Provide the [X, Y] coordinate of the cell's center where the given text is located.  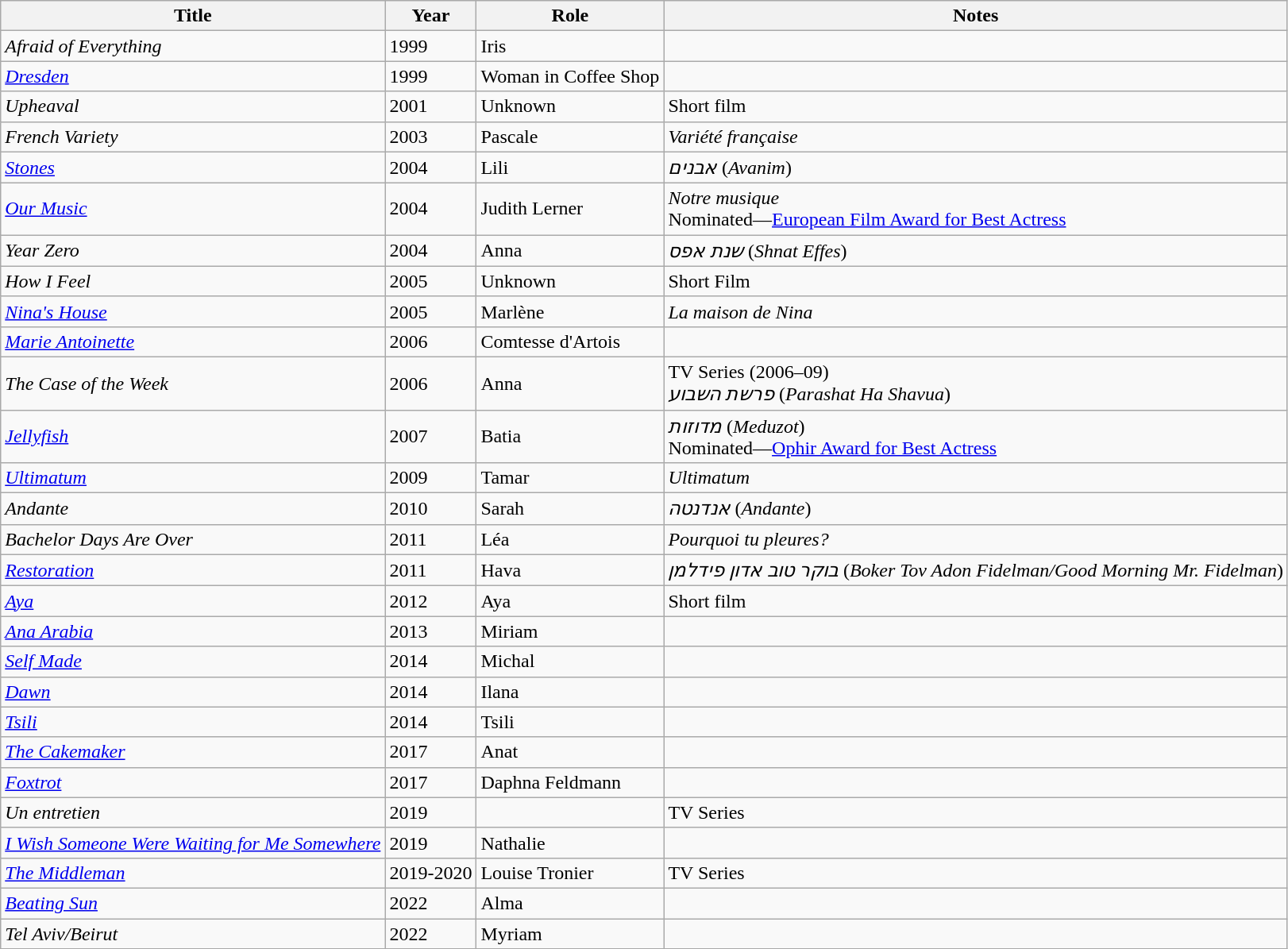
Iris [570, 46]
Daphna Feldmann [570, 782]
Comtesse d'Artois [570, 341]
אנדנטה (Andante) [976, 509]
Year [430, 16]
Afraid of Everything [193, 46]
TV Series (2006–09) פרשת השבוע (Parashat Ha Shavua) [976, 383]
How I Feel [193, 281]
The Case of the Week [193, 383]
Andante [193, 509]
2009 [430, 478]
Beating Sun [193, 903]
2019-2020 [430, 873]
Michal [570, 662]
La maison de Nina [976, 311]
Nathalie [570, 843]
Un entretien [193, 812]
The Cakemaker [193, 752]
Louise Tronier [570, 873]
Stones [193, 168]
2003 [430, 137]
Bachelor Days Are Over [193, 539]
2010 [430, 509]
Short Film [976, 281]
Foxtrot [193, 782]
Year Zero [193, 251]
Notre musique Nominated—European Film Award for Best Actress [976, 210]
Sarah [570, 509]
I Wish Someone Were Waiting for Me Somewhere [193, 843]
Restoration [193, 570]
Marie Antoinette [193, 341]
Nina's House [193, 311]
Notes [976, 16]
Pascale [570, 137]
Miriam [570, 631]
שנת אפס (Shnat Effes) [976, 251]
Our Music [193, 210]
Tamar [570, 478]
מדוזות (Meduzot) Nominated—Ophir Award for Best Actress [976, 437]
Role [570, 16]
Self Made [193, 662]
2013 [430, 631]
Anat [570, 752]
Alma [570, 903]
Judith Lerner [570, 210]
2007 [430, 437]
Pourquoi tu pleures? [976, 539]
Ana Arabia [193, 631]
2012 [430, 601]
Ilana [570, 692]
French Variety [193, 137]
Dresden [193, 76]
Lili [570, 168]
Myriam [570, 933]
Léa [570, 539]
אבנים (Avanim) [976, 168]
Dawn [193, 692]
Hava [570, 570]
Title [193, 16]
The Middleman [193, 873]
בוקר טוב אדון פידלמן (Boker Tov Adon Fidelman/Good Morning Mr. Fidelman) [976, 570]
Upheaval [193, 106]
Woman in Coffee Shop [570, 76]
Jellyfish [193, 437]
Batia [570, 437]
2001 [430, 106]
Tel Aviv/Beirut [193, 933]
Variété française [976, 137]
Marlène [570, 311]
